Scan for the cell matching the given text and deliver its (x, y) coordinate at center. 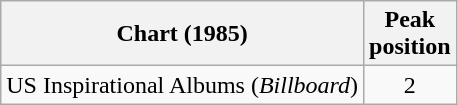
Peakposition (410, 34)
2 (410, 85)
US Inspirational Albums (Billboard) (182, 85)
Chart (1985) (182, 34)
